Determine the (x, y) coordinate at the center of the cell enclosing the given text.  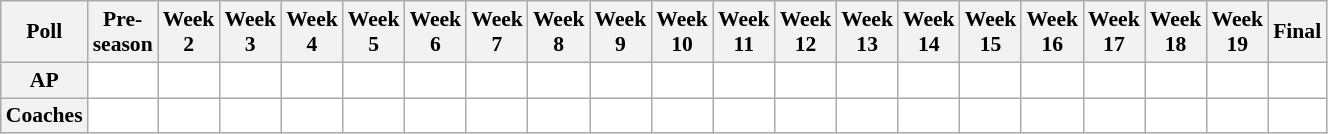
Week19 (1237, 32)
Week15 (991, 32)
Week14 (929, 32)
Week13 (867, 32)
Week18 (1176, 32)
Week6 (435, 32)
Week17 (1114, 32)
Week3 (250, 32)
Final (1297, 32)
Poll (44, 32)
Week5 (374, 32)
Week4 (312, 32)
Pre-season (123, 32)
Week9 (621, 32)
Week16 (1052, 32)
Week7 (497, 32)
Week12 (806, 32)
Week8 (559, 32)
Coaches (44, 116)
Week2 (189, 32)
Week11 (744, 32)
Week10 (682, 32)
AP (44, 80)
